Pinpoint the cell where the given text exists, returning its [x, y] midpoint coordinate. 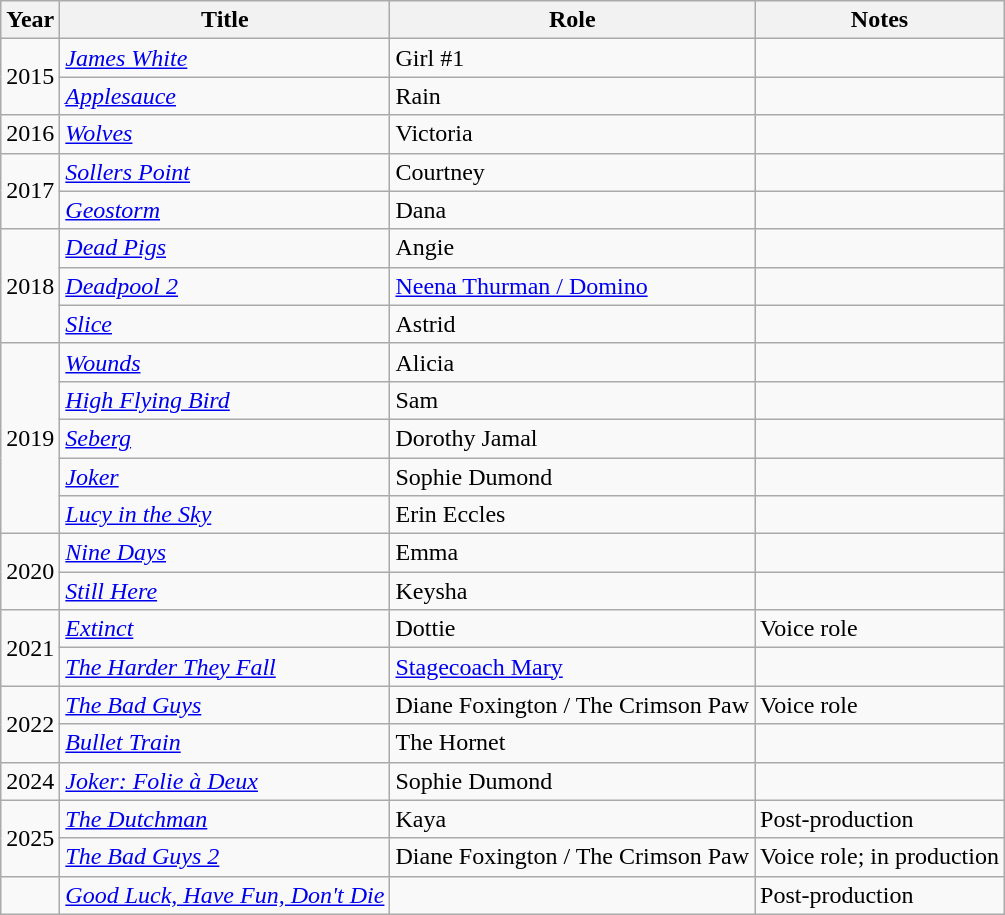
Year [30, 20]
Extinct [225, 629]
Stagecoach Mary [572, 667]
2025 [30, 838]
The Hornet [572, 743]
Bullet Train [225, 743]
Courtney [572, 172]
2020 [30, 572]
Title [225, 20]
Role [572, 20]
Kaya [572, 819]
Joker [225, 477]
Dottie [572, 629]
Wolves [225, 134]
High Flying Bird [225, 400]
Erin Eccles [572, 515]
James White [225, 58]
The Harder They Fall [225, 667]
Slice [225, 324]
Geostorm [225, 210]
Sam [572, 400]
Lucy in the Sky [225, 515]
Still Here [225, 591]
Angie [572, 248]
Victoria [572, 134]
Seberg [225, 438]
Girl #1 [572, 58]
Neena Thurman / Domino [572, 286]
Sollers Point [225, 172]
The Dutchman [225, 819]
The Bad Guys [225, 705]
Joker: Folie à Deux [225, 781]
Good Luck, Have Fun, Don't Die [225, 895]
Dana [572, 210]
Dead Pigs [225, 248]
Notes [880, 20]
Alicia [572, 362]
Deadpool 2 [225, 286]
Astrid [572, 324]
Keysha [572, 591]
Voice role; in production [880, 857]
Applesauce [225, 96]
2019 [30, 438]
2017 [30, 191]
2015 [30, 77]
Emma [572, 553]
Wounds [225, 362]
2018 [30, 286]
The Bad Guys 2 [225, 857]
2022 [30, 724]
Dorothy Jamal [572, 438]
Rain [572, 96]
2024 [30, 781]
2016 [30, 134]
2021 [30, 648]
Nine Days [225, 553]
